Locate the cell with the specified text and output its [x, y] center coordinate. 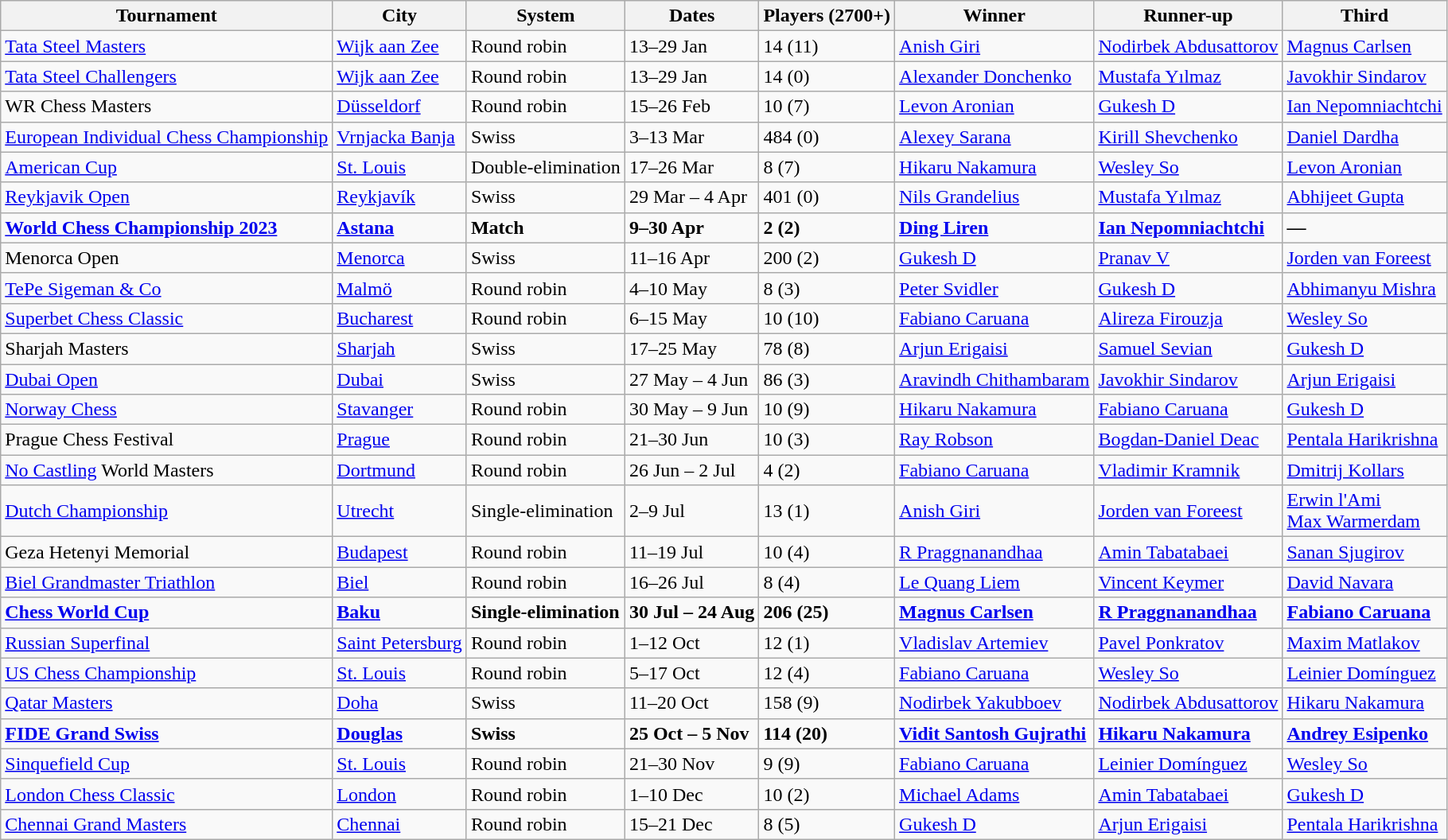
Abhimanyu Mishra [1364, 288]
Match [546, 227]
Bucharest [399, 318]
Reykjavik Open [167, 197]
Tournament [167, 16]
30 May – 9 Jun [691, 410]
4 (2) [827, 470]
Vidit Santosh Gujrathi [995, 733]
Stavanger [399, 410]
12 (1) [827, 643]
Reykjavík [399, 197]
Players (2700+) [827, 16]
Nodirbek Yakubboev [995, 703]
Dortmund [399, 470]
No Castling World Masters [167, 470]
29 Mar – 4 Apr [691, 197]
6–15 May [691, 318]
Baku [399, 612]
206 (25) [827, 612]
27 May – 4 Jun [691, 379]
10 (4) [827, 552]
9–30 Apr [691, 227]
Menorca Open [167, 258]
Michael Adams [995, 794]
Peter Svidler [995, 288]
Qatar Masters [167, 703]
European Individual Chess Championship [167, 137]
Winner [995, 16]
Double-elimination [546, 167]
— [1364, 227]
Ray Robson [995, 440]
14 (11) [827, 46]
11–19 Jul [691, 552]
14 (0) [827, 76]
25 Oct – 5 Nov [691, 733]
Pavel Ponkratov [1189, 643]
TePe Sigeman & Co [167, 288]
Maxim Matlakov [1364, 643]
3–13 Mar [691, 137]
1–10 Dec [691, 794]
Alexander Donchenko [995, 76]
Andrey Esipenko [1364, 733]
World Chess Championship 2023 [167, 227]
Biel Grandmaster Triathlon [167, 582]
Malmö [399, 288]
1–12 Oct [691, 643]
Tata Steel Challengers [167, 76]
8 (4) [827, 582]
Le Quang Liem [995, 582]
Dubai Open [167, 379]
2 (2) [827, 227]
5–17 Oct [691, 673]
London [399, 794]
17–26 Mar [691, 167]
2–9 Jul [691, 511]
Sharjah Masters [167, 348]
Geza Hetenyi Memorial [167, 552]
Chennai [399, 824]
Dutch Championship [167, 511]
114 (20) [827, 733]
Daniel Dardha [1364, 137]
401 (0) [827, 197]
26 Jun – 2 Jul [691, 470]
10 (3) [827, 440]
21–30 Nov [691, 764]
Douglas [399, 733]
Superbet Chess Classic [167, 318]
21–30 Jun [691, 440]
Dates [691, 16]
30 Jul – 24 Aug [691, 612]
American Cup [167, 167]
Norway Chess [167, 410]
17–25 May [691, 348]
10 (2) [827, 794]
Budapest [399, 552]
Vincent Keymer [1189, 582]
David Navara [1364, 582]
Pranav V [1189, 258]
Abhijeet Gupta [1364, 197]
Chess World Cup [167, 612]
Dmitrij Kollars [1364, 470]
13 (1) [827, 511]
15–26 Feb [691, 107]
Nils Grandelius [995, 197]
Saint Petersburg [399, 643]
Biel [399, 582]
Sharjah [399, 348]
8 (3) [827, 288]
Doha [399, 703]
Düsseldorf [399, 107]
US Chess Championship [167, 673]
484 (0) [827, 137]
Sinquefield Cup [167, 764]
Kirill Shevchenko [1189, 137]
Prague [399, 440]
158 (9) [827, 703]
Alireza Firouzja [1189, 318]
Aravindh Chithambaram [995, 379]
Vladimir Kramnik [1189, 470]
16–26 Jul [691, 582]
Russian Superfinal [167, 643]
System [546, 16]
Alexey Sarana [995, 137]
86 (3) [827, 379]
Bogdan-Daniel Deac [1189, 440]
10 (7) [827, 107]
9 (9) [827, 764]
10 (10) [827, 318]
Runner-up [1189, 16]
200 (2) [827, 258]
Vrnjacka Banja [399, 137]
Dubai [399, 379]
Tata Steel Masters [167, 46]
11–20 Oct [691, 703]
8 (5) [827, 824]
London Chess Classic [167, 794]
78 (8) [827, 348]
Astana [399, 227]
FIDE Grand Swiss [167, 733]
Chennai Grand Masters [167, 824]
Vladislav Artemiev [995, 643]
City [399, 16]
Third [1364, 16]
Erwin l'Ami Max Warmerdam [1364, 511]
11–16 Apr [691, 258]
Sanan Sjugirov [1364, 552]
Utrecht [399, 511]
12 (4) [827, 673]
15–21 Dec [691, 824]
10 (9) [827, 410]
WR Chess Masters [167, 107]
Menorca [399, 258]
Samuel Sevian [1189, 348]
8 (7) [827, 167]
Prague Chess Festival [167, 440]
Ding Liren [995, 227]
4–10 May [691, 288]
